From the cell containing the given text, extract its center point as (x, y) coordinate. 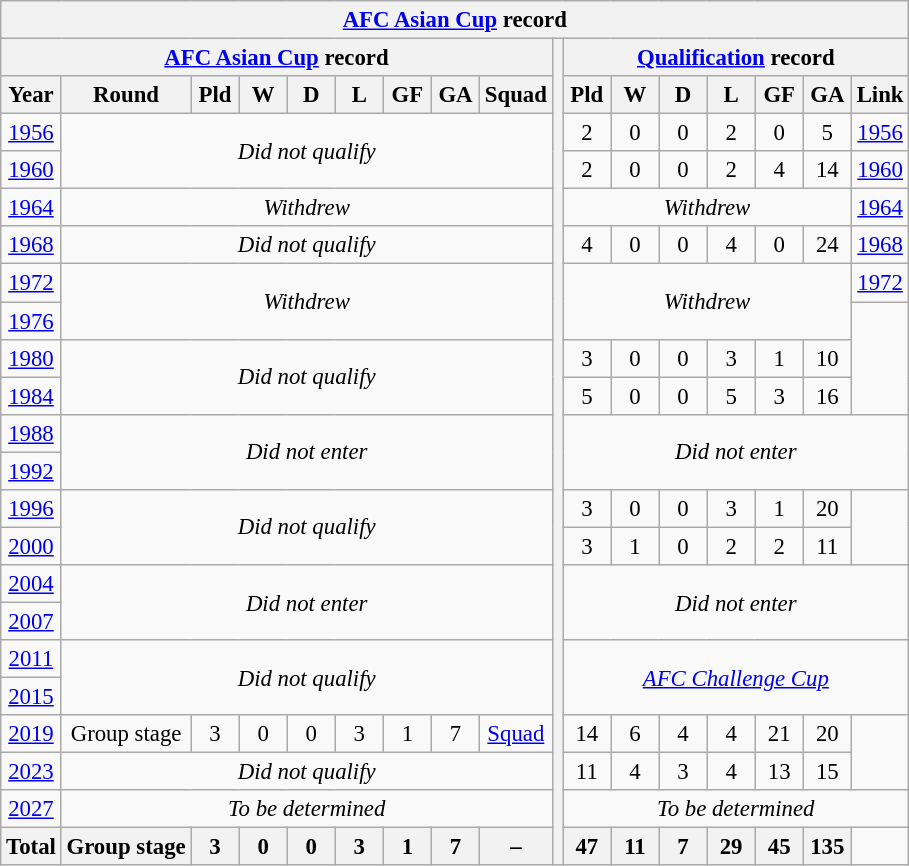
2019 (31, 734)
24 (827, 245)
13 (779, 772)
2004 (31, 584)
Qualification record (736, 58)
6 (635, 734)
Link (880, 95)
2000 (31, 546)
AFC Challenge Cup (736, 678)
2023 (31, 772)
2011 (31, 659)
1976 (31, 321)
1996 (31, 509)
15 (827, 772)
2007 (31, 621)
135 (827, 847)
47 (587, 847)
1992 (31, 471)
16 (827, 396)
45 (779, 847)
1984 (31, 396)
2027 (31, 809)
21 (779, 734)
– (516, 847)
1980 (31, 358)
1988 (31, 433)
Round (126, 95)
Year (31, 95)
10 (827, 358)
2015 (31, 697)
29 (731, 847)
Total (31, 847)
